For the text-containing cell, return its midpoint in (x, y) coordinate format. 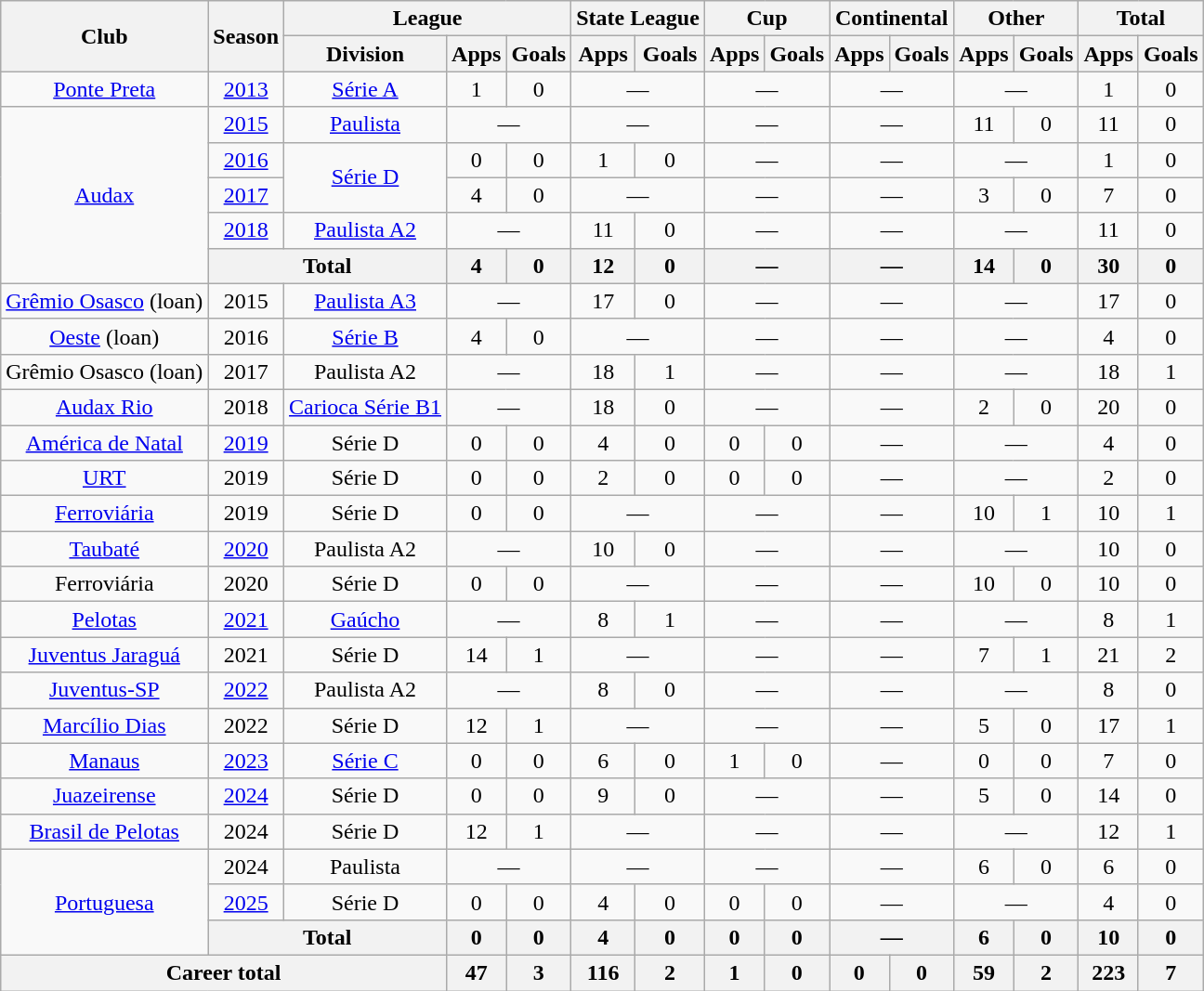
League (427, 19)
Série A (366, 89)
Taubaté (104, 549)
2013 (246, 89)
20 (1108, 407)
2023 (246, 761)
Season (246, 36)
116 (604, 972)
Paulista A3 (366, 301)
América de Natal (104, 443)
Division (366, 54)
Manaus (104, 761)
Club (104, 36)
Gaúcho (366, 619)
Other (1016, 19)
Juventus Jaraguá (104, 655)
Continental (892, 19)
2025 (246, 902)
URT (104, 478)
Brasil de Pelotas (104, 831)
Juazeirense (104, 796)
Cup (766, 19)
State League (638, 19)
21 (1108, 655)
59 (984, 972)
Carioca Série B1 (366, 407)
Pelotas (104, 619)
30 (1108, 266)
Série B (366, 336)
223 (1108, 972)
Oeste (loan) (104, 336)
Portuguesa (104, 902)
Audax (104, 195)
Juventus-SP (104, 690)
47 (477, 972)
Série C (366, 761)
Career total (224, 972)
9 (604, 796)
Marcílio Dias (104, 725)
Audax Rio (104, 407)
Ponte Preta (104, 89)
